Return (x, y) of the center of cell containing provided text 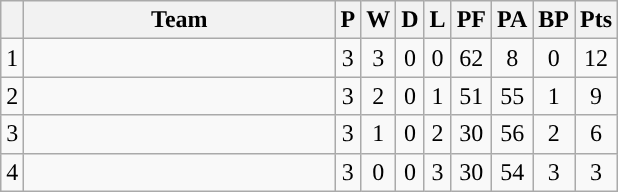
51 (471, 96)
12 (596, 58)
8 (512, 58)
6 (596, 134)
54 (512, 172)
Team (180, 20)
55 (512, 96)
PF (471, 20)
D (410, 20)
BP (554, 20)
62 (471, 58)
PA (512, 20)
P (348, 20)
9 (596, 96)
W (378, 20)
Pts (596, 20)
56 (512, 134)
L (438, 20)
4 (12, 172)
